From the cell containing the given text, extract its center point as [x, y] coordinate. 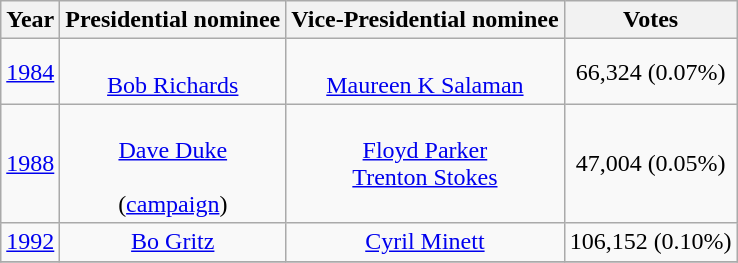
Maureen K Salaman [425, 72]
Presidential nominee [173, 20]
106,152 (0.10%) [650, 242]
Dave Duke(campaign) [173, 164]
Year [30, 20]
Floyd Parker Trenton Stokes [425, 164]
1988 [30, 164]
Vice-Presidential nominee [425, 20]
66,324 (0.07%) [650, 72]
Bob Richards [173, 72]
1992 [30, 242]
1984 [30, 72]
Cyril Minett [425, 242]
Votes [650, 20]
Bo Gritz [173, 242]
47,004 (0.05%) [650, 164]
